Locate the cell with the specified text and output its (x, y) center coordinate. 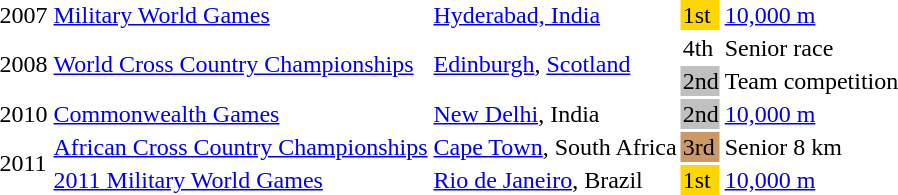
4th (700, 48)
Cape Town, South Africa (555, 147)
3rd (700, 147)
World Cross Country Championships (240, 64)
New Delhi, India (555, 114)
Commonwealth Games (240, 114)
Rio de Janeiro, Brazil (555, 180)
Military World Games (240, 15)
Edinburgh, Scotland (555, 64)
2011 Military World Games (240, 180)
African Cross Country Championships (240, 147)
Hyderabad, India (555, 15)
